Return (x, y) of the center of cell containing provided text 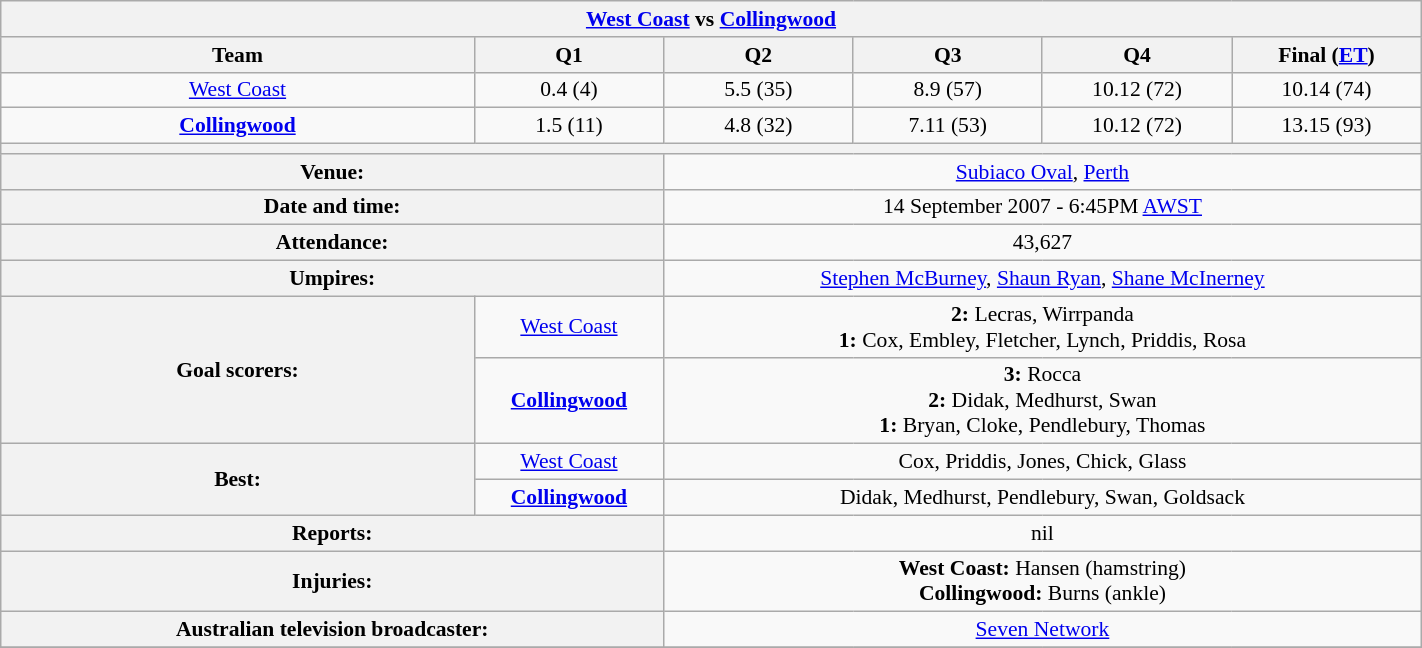
5.5 (35) (758, 90)
10.14 (74) (1326, 90)
Reports: (332, 533)
Didak, Medhurst, Pendlebury, Swan, Goldsack (1043, 498)
13.15 (93) (1326, 126)
Final (ET) (1326, 55)
Q4 (1136, 55)
2: Lecras, Wirrpanda1: Cox, Embley, Fletcher, Lynch, Priddis, Rosa (1043, 326)
Attendance: (332, 243)
Q3 (948, 55)
8.9 (57) (948, 90)
1.5 (11) (568, 126)
Q2 (758, 55)
West Coast: Hansen (hamstring)Collingwood: Burns (ankle) (1043, 582)
Cox, Priddis, Jones, Chick, Glass (1043, 462)
nil (1043, 533)
Subiaco Oval, Perth (1043, 172)
Date and time: (332, 207)
Injuries: (332, 582)
Australian television broadcaster: (332, 630)
4.8 (32) (758, 126)
3: Rocca2: Didak, Medhurst, Swan1: Bryan, Cloke, Pendlebury, Thomas (1043, 400)
Stephen McBurney, Shaun Ryan, Shane McInerney (1043, 279)
Venue: (332, 172)
Umpires: (332, 279)
0.4 (4) (568, 90)
Q1 (568, 55)
Best: (238, 480)
West Coast vs Collingwood (711, 19)
Goal scorers: (238, 370)
7.11 (53) (948, 126)
Team (238, 55)
Seven Network (1043, 630)
14 September 2007 - 6:45PM AWST (1043, 207)
43,627 (1043, 243)
